Scan for the cell matching the given text and deliver its [x, y] coordinate at center. 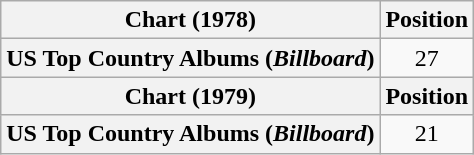
Chart (1978) [190, 20]
Chart (1979) [190, 96]
21 [427, 134]
27 [427, 58]
